Locate the cell with the specified text and output its [X, Y] center coordinate. 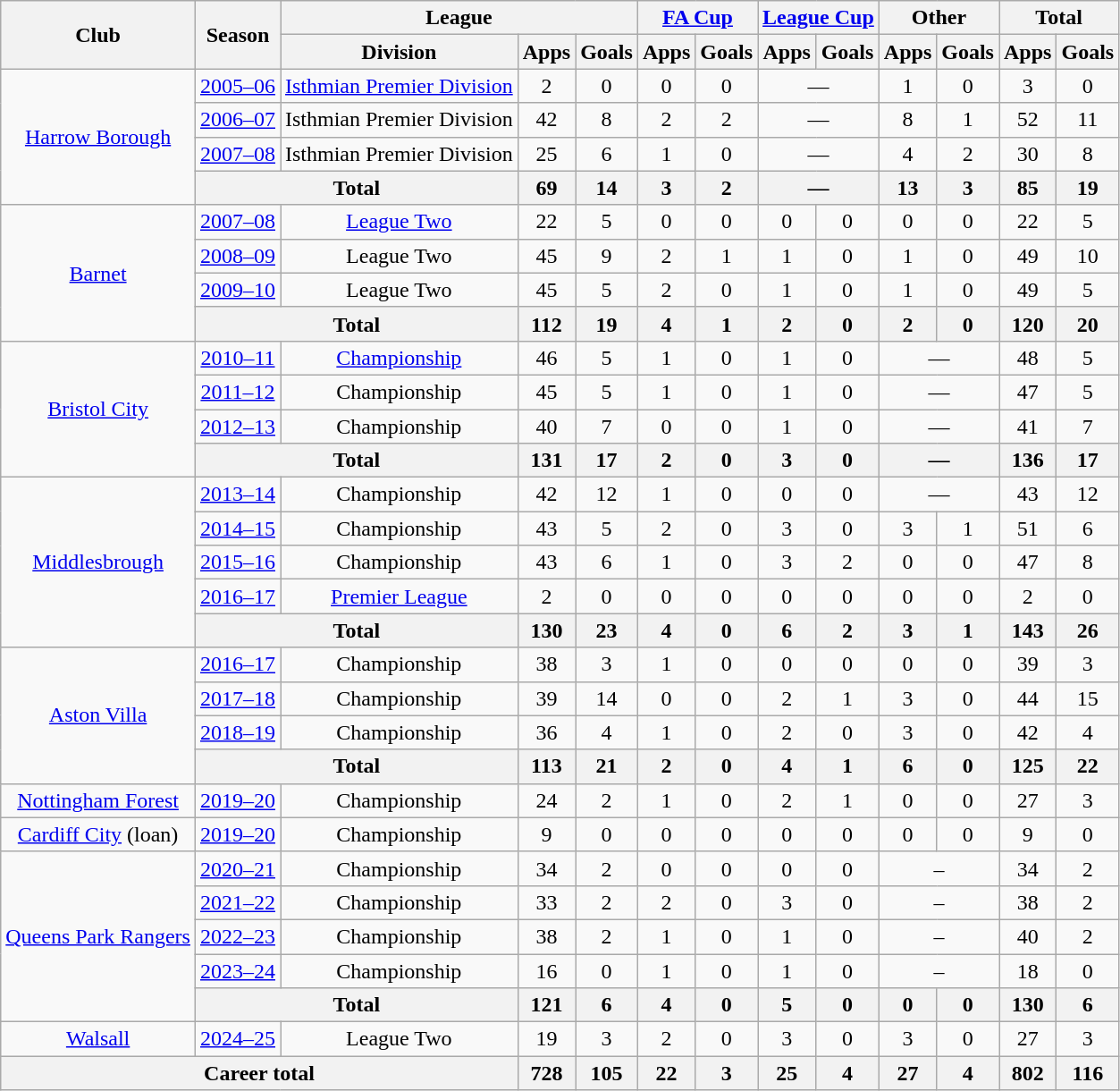
11 [1088, 120]
2008–09 [238, 256]
802 [1028, 1073]
Harrow Borough [98, 137]
18 [1028, 970]
Division [400, 52]
Premier League [400, 596]
2021–22 [238, 902]
Barnet [98, 273]
FA Cup [697, 18]
Season [238, 35]
League Cup [819, 18]
Other [939, 18]
Middlesbrough [98, 562]
2014–15 [238, 529]
2022–23 [238, 936]
143 [1028, 630]
113 [546, 766]
41 [1028, 427]
Walsall [98, 1039]
2017–18 [238, 698]
2005–06 [238, 86]
2018–19 [238, 732]
Bristol City [98, 409]
16 [546, 970]
46 [546, 358]
85 [1028, 188]
26 [1088, 630]
105 [607, 1073]
2013–14 [238, 495]
728 [546, 1073]
131 [546, 461]
121 [546, 1005]
Aston Villa [98, 715]
2011–12 [238, 392]
Nottingham Forest [98, 800]
15 [1088, 698]
Club [98, 35]
24 [546, 800]
League [459, 18]
23 [607, 630]
2012–13 [238, 427]
2009–10 [238, 290]
33 [546, 902]
20 [1088, 324]
2020–21 [238, 868]
21 [607, 766]
36 [546, 732]
116 [1088, 1073]
51 [1028, 529]
30 [1028, 154]
48 [1028, 358]
Cardiff City (loan) [98, 834]
136 [1028, 461]
69 [546, 188]
10 [1088, 256]
2015–16 [238, 562]
2006–07 [238, 120]
2010–11 [238, 358]
125 [1028, 766]
52 [1028, 120]
120 [1028, 324]
112 [546, 324]
Career total [259, 1073]
13 [907, 188]
Queens Park Rangers [98, 936]
44 [1028, 698]
2023–24 [238, 970]
2024–25 [238, 1039]
